Identify which cell holds the provided text, then report its [X, Y] central coordinate. 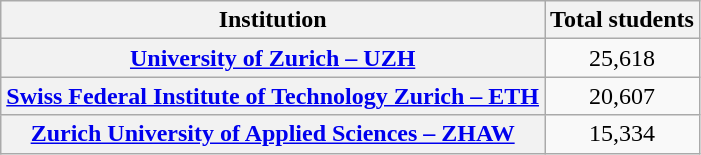
Institution [273, 20]
University of Zurich – UZH [273, 58]
Swiss Federal Institute of Technology Zurich – ETH [273, 96]
15,334 [622, 134]
20,607 [622, 96]
Total students [622, 20]
Zurich University of Applied Sciences – ZHAW [273, 134]
25,618 [622, 58]
